Return (X, Y) of the center of cell containing provided text 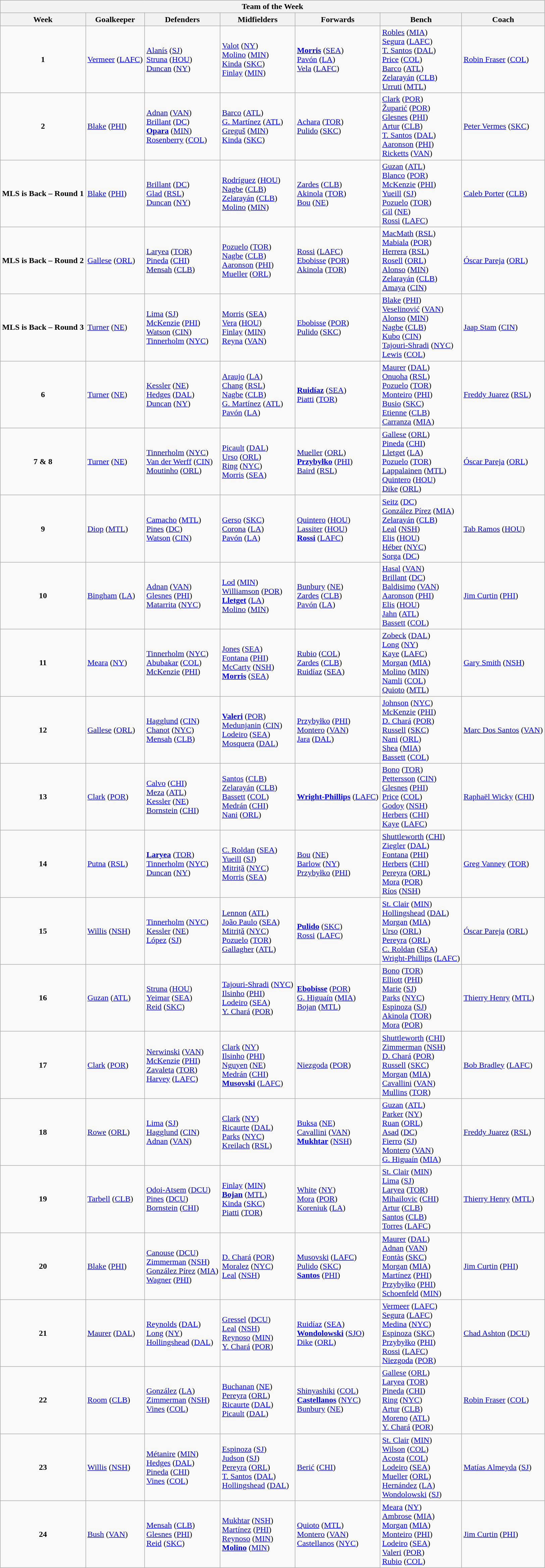
Hagglund (CIN) Chanot (NYC) Mensah (CLB) (182, 730)
Maurer (DAL) (115, 1333)
Reynolds (DAL) Long (NY) Hollingshead (DAL) (182, 1333)
Week (43, 19)
Quintero (HOU) Lassiter (HOU) Rossi (LAFC) (338, 528)
24 (43, 1534)
St. Clair (MIN) Lima (SJ) Laryea (TOR) Mihailovic (CHI) Artur (CLB) Santos (CLB) Torres (LAFC) (421, 1199)
22 (43, 1400)
Zardes (CLB) Akinola (TOR) Bou (NE) (338, 193)
St. Clair (MIN) Hollingshead (DAL) Morgan (MIA) Urso (ORL) Pereyra (ORL) C. Roldan (SEA) Wright-Phillips (LAFC) (421, 931)
Gressel (DCU) Leal (NSH) Reynoso (MIN) Y. Chará (POR) (258, 1333)
12 (43, 730)
Santos (CLB) Zelarayán (CLB) Bassett (COL) Medrán (CHI) Nani (ORL) (258, 797)
Picault (DAL) Urso (ORL) Ring (NYC) Morris (SEA) (258, 461)
MLS is Back – Round 3 (43, 327)
2 (43, 126)
Jones (SEA) Fontana (PHI) McCarty (NSH) Morris (SEA) (258, 663)
Achara (TOR) Pulido (SKC) (338, 126)
Morris (SEA) Pavón (LA) Vela (LAFC) (338, 59)
23 (43, 1467)
Berić (CHI) (338, 1467)
Bush (VAN) (115, 1534)
Raphaël Wicky (CHI) (503, 797)
Ebobisse (POR) G. Higuaín (MIA) Bojan (MTL) (338, 998)
Gary Smith (NSH) (503, 663)
Métanire (MIN) Hedges (DAL) Pineda (CHI) Vines (COL) (182, 1467)
Bono (TOR) Elliott (PHI) Marie (SJ) Parks (NYC) Espinoza (SJ) Akinola (TOR) Mora (POR) (421, 998)
Niezgoda (POR) (338, 1065)
1 (43, 59)
Pulido (SKC) Rossi (LAFC) (338, 931)
González (LA) Zimmerman (NSH) Vines (COL) (182, 1400)
Greg Vanney (TOR) (503, 864)
MLS is Back – Round 1 (43, 193)
Bou (NE) Barlow (NY) Przybyłko (PHI) (338, 864)
Alanís (SJ) Struna (HOU) Duncan (NY) (182, 59)
Gallese (ORL) Laryea (TOR) Pineda (CHI) Ring (NYC) Artur (CLB) Moreno (ATL) Y. Chará (POR) (421, 1400)
Lod (MIN) Williamson (POR) Lletget (LA) Molino (MIN) (258, 595)
Mueller (ORL) Przybyłko (PHI) Baird (RSL) (338, 461)
Morris (SEA) Vera (HOU) Finlay (MIN) Reyna (VAN) (258, 327)
Espinoza (SJ) Judson (SJ) Pereyra (ORL) T. Santos (DAL) Hollingshead (DAL) (258, 1467)
Guzan (ATL) Parker (NY) Ruan (ORL) Asad (DC) Fierro (SJ) Montero (VAN) G. Higuaín (MIA) (421, 1132)
7 & 8 (43, 461)
Maurer (DAL) Adnan (VAN) Fontàs (SKC) Morgan (MIA) Martínez (PHI) Przybyłko (PHI) Schoenfeld (MIN) (421, 1266)
Rodríguez (HOU) Nagbe (CLB) Zelarayán (CLB) Molino (MIN) (258, 193)
Robles (MIA) Segura (LAFC) T. Santos (DAL) Price (COL) Barco (ATL) Zelarayán (CLB) Urruti (MTL) (421, 59)
Nerwinski (VAN) McKenzie (PHI) Zavaleta (TOR) Harvey (LAFC) (182, 1065)
Pozuelo (TOR) Nagbe (CLB) Aaronson (PHI) Mueller (ORL) (258, 260)
Caleb Porter (CLB) (503, 193)
Johnson (NYC) McKenzie (PHI) D. Chará (POR) Russell (SKC) Nani (ORL) Shea (MIA) Bassett (COL) (421, 730)
Diop (MTL) (115, 528)
Bench (421, 19)
20 (43, 1266)
Rowe (ORL) (115, 1132)
Camacho (MTL) Pines (DC) Watson (CIN) (182, 528)
St. Clair (MIN) Wilson (COL) Acosta (COL) Lodeiro (SEA) Mueller (ORL) Hernández (LA) Wondolowski (SJ) (421, 1467)
Bob Bradley (LAFC) (503, 1065)
Team of the Week (272, 7)
9 (43, 528)
16 (43, 998)
Putna (RSL) (115, 864)
Clark (POR) Župarić (POR) Glesnes (PHI) Artur (CLB) T. Santos (DAL) Aaronson (PHI) Ricketts (VAN) (421, 126)
Quioto (MTL) Montero (VAN) Castellanos (NYC) (338, 1534)
Rossi (LAFC) Ebobisse (POR) Akinola (TOR) (338, 260)
Wright-Phillips (LAFC) (338, 797)
Rubio (COL) Zardes (CLB) Ruidíaz (SEA) (338, 663)
Buchanan (NE) Pereyra (ORL) Ricaurte (DAL) Picault (DAL) (258, 1400)
Tinnerholm (NYC) Abubakar (COL) McKenzie (PHI) (182, 663)
C. Roldan (SEA) Yueill (SJ) Mitriță (NYC) Morris (SEA) (258, 864)
Odoi-Atsem (DCU) Pines (DCU) Bornstein (CHI) (182, 1199)
Brillant (DC) Glad (RSL) Duncan (NY) (182, 193)
Seitz (DC) González Pírez (MIA) Zelarayán (CLB) Leal (NSH) Elis (HOU) Héber (NYC) Sorga (DC) (421, 528)
Room (CLB) (115, 1400)
Gerso (SKC) Corona (LA) Pavón (LA) (258, 528)
Clark (NY) Ricaurte (DAL) Parks (NYC) Kreilach (RSL) (258, 1132)
Laryea (TOR) Pineda (CHI) Mensah (CLB) (182, 260)
Goalkeeper (115, 19)
Laryea (TOR) Tinnerholm (NYC) Duncan (NY) (182, 864)
Defenders (182, 19)
Maurer (DAL) Onuoha (RSL) Pozuelo (TOR) Monteiro (PHI) Busio (SKC) Etienne (CLB) Carranza (MIA) (421, 394)
Jaap Stam (CIN) (503, 327)
Mensah (CLB) Glesnes (PHI) Reid (SKC) (182, 1534)
Barco (ATL) G. Martínez (ATL) Greguš (MIN) Kinda (SKC) (258, 126)
Musovski (LAFC) Pulido (SKC) Santos (PHI) (338, 1266)
Valeri (POR) Medunjanin (CIN) Lodeiro (SEA) Mosquera (DAL) (258, 730)
Coach (503, 19)
Ruidíaz (SEA) Wondolowski (SJO) Dike (ORL) (338, 1333)
Meara (NY) (115, 663)
Meara (NY) Ambrose (MIA) Morgan (MIA) Monteiro (PHI) Lodeiro (SEA) Valeri (POR) Rubio (COL) (421, 1534)
Guzan (ATL) Blanco (POR) McKenzie (PHI) Yueill (SJ) Pozuelo (TOR) Gil (NE) Rossi (LAFC) (421, 193)
Buksa (NE) Cavallini (VAN) Mukhtar (NSH) (338, 1132)
13 (43, 797)
Finlay (MIN) Bojan (MTL) Kinda (SKC) Piatti (TOR) (258, 1199)
Canouse (DCU) Zimmerman (NSH) González Pírez (MIA) Wagner (PHI) (182, 1266)
Ebobisse (POR) Pulido (SKC) (338, 327)
15 (43, 931)
Matías Almeyda (SJ) (503, 1467)
Lima (SJ) McKenzie (PHI) Watson (CIN) Tinnerholm (NYC) (182, 327)
Vermeer (LAFC) Segura (LAFC) Medina (NYC) Espinoza (SKC) Przybyłko (PHI) Rossi (LAFC) Niezgoda (POR) (421, 1333)
D. Chará (POR) Moralez (NYC) Leal (NSH) (258, 1266)
Shuttleworth (CHI) Ziegler (DAL) Fontana (PHI) Herbers (CHI) Pereyra (ORL) Mora (POR) Ríos (NSH) (421, 864)
MLS is Back – Round 2 (43, 260)
Valot (NY) Molino (MIN) Kinda (SKC) Finlay (MIN) (258, 59)
Midfielders (258, 19)
Bingham (LA) (115, 595)
19 (43, 1199)
10 (43, 595)
Shinyashiki (COL) Castellanos (NYC) Bunbury (NE) (338, 1400)
Peter Vermes (SKC) (503, 126)
Hasal (VAN) Brillant (DC) Baldisimo (VAN) Aaronson (PHI) Elis (HOU) Jahn (ATL) Bassett (COL) (421, 595)
6 (43, 394)
Lima (SJ) Hagglund (CIN) Adnan (VAN) (182, 1132)
Vermeer (LAFC) (115, 59)
14 (43, 864)
17 (43, 1065)
Shuttleworth (CHI) Zimmerman (NSH) D. Chará (POR) Russell (SKC) Morgan (MIA) Cavallini (VAN) Mullins (TOR) (421, 1065)
Mukhtar (NSH) Martínez (PHI) Reynoso (MIN) Molino (MIN) (258, 1534)
Przybyłko (PHI) Montero (VAN) Jara (DAL) (338, 730)
21 (43, 1333)
Gallese (ORL) Pineda (CHI) Lletget (LA) Pozuelo (TOR) Lappalainen (MTL) Quintero (HOU) Dike (ORL) (421, 461)
Tinnerholm (NYC) Kessler (NE) López (SJ) (182, 931)
Zobeck (DAL) Long (NY) Kaye (LAFC) Morgan (MIA) Molino (MIN) Namli (COL) Quioto (MTL) (421, 663)
Adnan (VAN) Brillant (DC) Opara (MIN) Rosenberry (COL) (182, 126)
18 (43, 1132)
Guzan (ATL) (115, 998)
Chad Ashton (DCU) (503, 1333)
Bunbury (NE) Zardes (CLB) Pavón (LA) (338, 595)
White (NY) Mora (POR) Koreniuk (LA) (338, 1199)
Tajouri-Shradi (NYC) Ilsinho (PHI) Lodeiro (SEA) Y. Chará (POR) (258, 998)
Forwards (338, 19)
Clark (NY) Ilsinho (PHI) Nguyen (NE) Medrán (CHI) Musovski (LAFC) (258, 1065)
Araujo (LA) Chang (RSL) Nagbe (CLB) G. Martínez (ATL) Pavón (LA) (258, 394)
Adnan (VAN) Glesnes (PHI) Matarrita (NYC) (182, 595)
Calvo (CHI) Meza (ATL) Kessler (NE) Bornstein (CHI) (182, 797)
Ruidíaz (SEA) Piatti (TOR) (338, 394)
Bono (TOR) Pettersson (CIN) Glesnes (PHI) Price (COL) Godoy (NSH) Herbers (CHI) Kaye (LAFC) (421, 797)
MacMath (RSL) Mabiala (POR) Herrera (RSL) Rosell (ORL) Alonso (MIN) Zelarayán (CLB) Amaya (CIN) (421, 260)
Marc Dos Santos (VAN) (503, 730)
11 (43, 663)
Kessler (NE) Hedges (DAL) Duncan (NY) (182, 394)
Struna (HOU) Yeimar (SEA) Reid (SKC) (182, 998)
Tinnerholm (NYC) Van der Werff (CIN) Moutinho (ORL) (182, 461)
Tab Ramos (HOU) (503, 528)
Lennon (ATL) João Paulo (SEA) Mitriță (NYC) Pozuelo (TOR) Gallagher (ATL) (258, 931)
Blake (PHI) Veselinović (VAN) Alonso (MIN) Nagbe (CLB) Kubo (CIN) Tajouri-Shradi (NYC) Lewis (COL) (421, 327)
Tarbell (CLB) (115, 1199)
